Return the (X, Y) coordinate for the center point of the cell that contains the specified text.  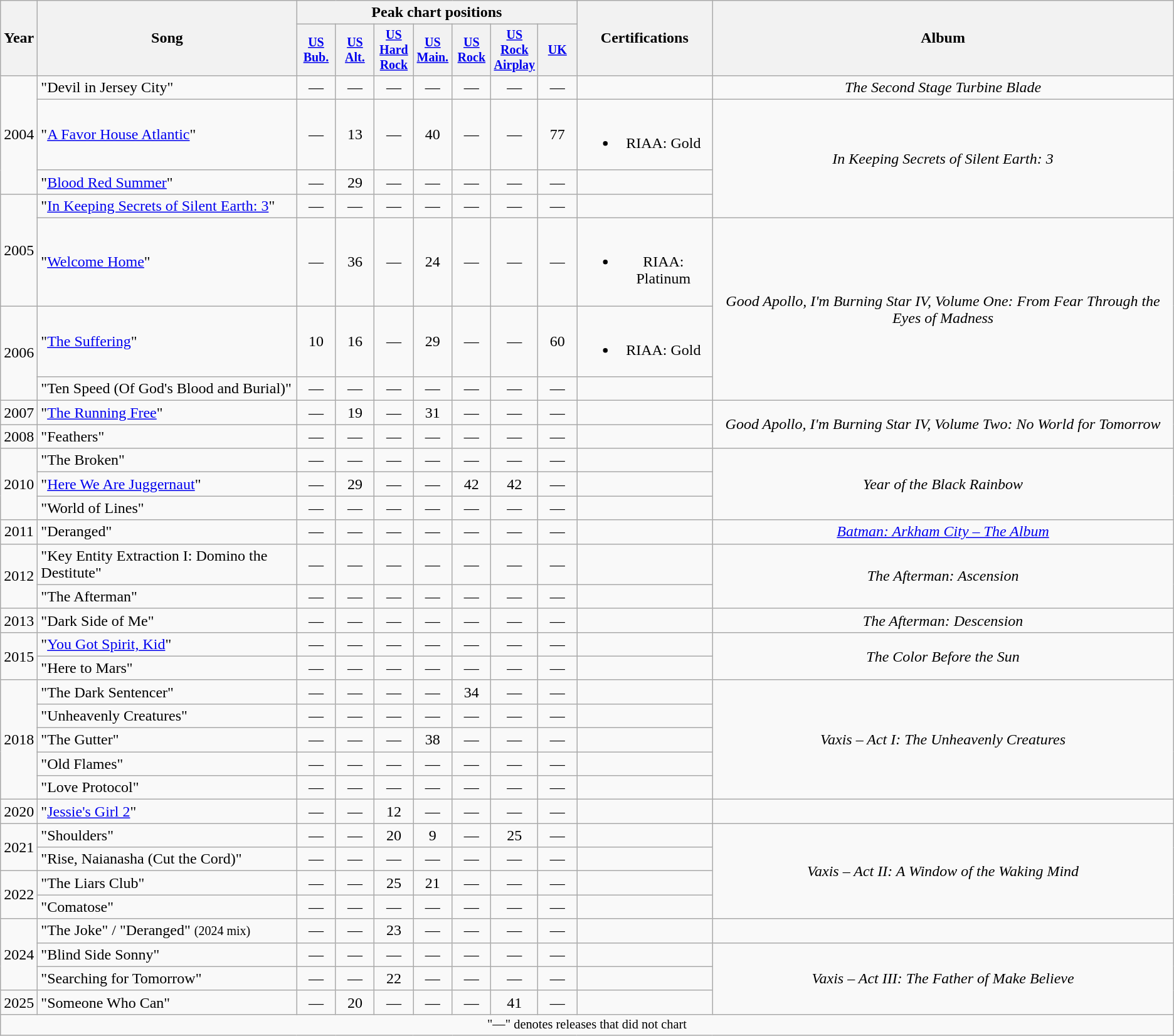
2018 (19, 739)
Year of the Black Rainbow (943, 484)
"Old Flames" (167, 764)
23 (394, 931)
USHardRock (394, 50)
"The Gutter" (167, 740)
"Feathers" (167, 436)
"The Liars Club" (167, 883)
"You Got Spirit, Kid" (167, 644)
2007 (19, 413)
2025 (19, 1002)
2008 (19, 436)
"The Joke" / "Deranged" (2024 mix) (167, 931)
"Blind Side Sonny" (167, 954)
Album (943, 38)
2021 (19, 847)
The Afterman: Descension (943, 620)
USMain. (433, 50)
Peak chart positions (436, 13)
"Here We Are Juggernaut" (167, 484)
2013 (19, 620)
"Love Protocol" (167, 788)
"Searching for Tomorrow" (167, 978)
2006 (19, 354)
The Afterman: Ascension (943, 576)
"Key Entity Extraction I: Domino the Destitute" (167, 564)
Song (167, 38)
USRock (472, 50)
"Welcome Home" (167, 262)
Vaxis – Act II: A Window of the Waking Mind (943, 871)
The Second Stage Turbine Blade (943, 87)
2022 (19, 895)
Vaxis – Act III: The Father of Make Believe (943, 978)
"The Running Free" (167, 413)
12 (394, 811)
38 (433, 740)
RIAA: Platinum (645, 262)
"Devil in Jersey City" (167, 87)
"Dark Side of Me" (167, 620)
"Shoulders" (167, 835)
10 (316, 341)
19 (355, 413)
13 (355, 134)
Year (19, 38)
"Here to Mars" (167, 668)
2020 (19, 811)
2011 (19, 532)
36 (355, 262)
2015 (19, 656)
40 (433, 134)
"Comatose" (167, 907)
"The Suffering" (167, 341)
16 (355, 341)
34 (472, 692)
"A Favor House Atlantic" (167, 134)
"Blood Red Summer" (167, 182)
Good Apollo, I'm Burning Star IV, Volume Two: No World for Tomorrow (943, 425)
2024 (19, 954)
24 (433, 262)
9 (433, 835)
"In Keeping Secrets of Silent Earth: 3" (167, 206)
"The Dark Sentencer" (167, 692)
Certifications (645, 38)
The Color Before the Sun (943, 656)
2012 (19, 576)
USAlt. (355, 50)
"Deranged" (167, 532)
77 (558, 134)
"The Afterman" (167, 596)
"World of Lines" (167, 508)
2004 (19, 134)
In Keeping Secrets of Silent Earth: 3 (943, 158)
"Jessie's Girl 2" (167, 811)
"Ten Speed (Of God's Blood and Burial)" (167, 389)
2010 (19, 484)
31 (433, 413)
USRock Airplay (514, 50)
41 (514, 1002)
"The Broken" (167, 460)
Good Apollo, I'm Burning Star IV, Volume One: From Fear Through the Eyes of Madness (943, 310)
"Rise, Naianasha (Cut the Cord)" (167, 859)
Batman: Arkham City – The Album (943, 532)
UK (558, 50)
"—" denotes releases that did not chart (587, 1025)
"Unheavenly Creatures" (167, 716)
60 (558, 341)
21 (433, 883)
Vaxis – Act I: The Unheavenly Creatures (943, 739)
"Someone Who Can" (167, 1002)
2005 (19, 250)
USBub. (316, 50)
22 (394, 978)
